Pinpoint the cell where the given text exists, returning its (X, Y) midpoint coordinate. 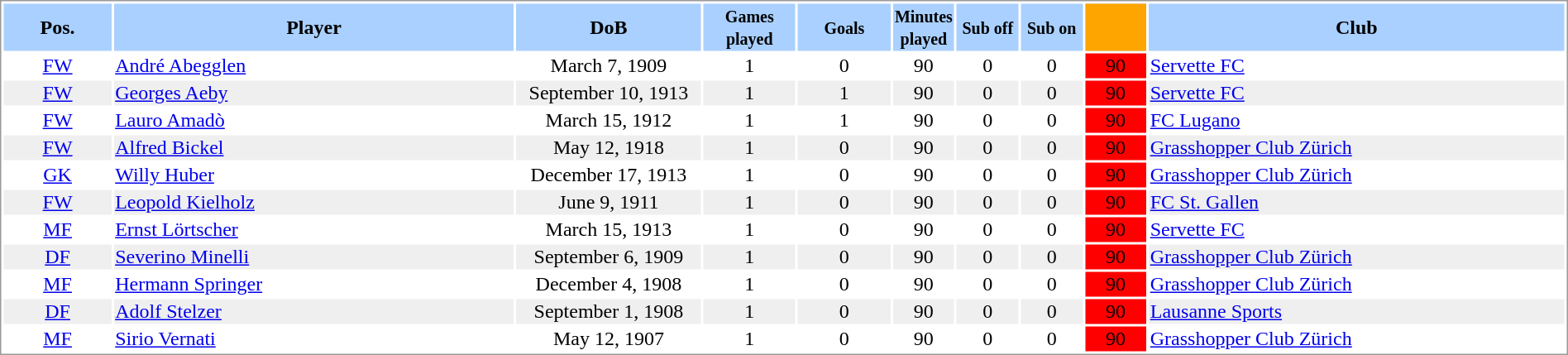
September 10, 1913 (609, 94)
Leopold Kielholz (314, 203)
Lauro Amadò (314, 120)
Sub on (1051, 26)
June 9, 1911 (609, 203)
Hermann Springer (314, 284)
March 15, 1913 (609, 229)
Player (314, 26)
September 1, 1908 (609, 312)
Ernst Lörtscher (314, 229)
May 12, 1907 (609, 338)
DoB (609, 26)
André Abegglen (314, 65)
Lausanne Sports (1356, 312)
Pos. (57, 26)
GK (57, 175)
Georges Aeby (314, 94)
Goals (844, 26)
Alfred Bickel (314, 148)
December 17, 1913 (609, 175)
Adolf Stelzer (314, 312)
Club (1356, 26)
September 6, 1909 (609, 257)
Sirio Vernati (314, 338)
March 7, 1909 (609, 65)
March 15, 1912 (609, 120)
Sub off (987, 26)
FC Lugano (1356, 120)
Willy Huber (314, 175)
Minutesplayed (924, 26)
FC St. Gallen (1356, 203)
Gamesplayed (749, 26)
December 4, 1908 (609, 284)
Severino Minelli (314, 257)
May 12, 1918 (609, 148)
